Extract the (x, y) coordinate from the center of the cell holding the provided text.  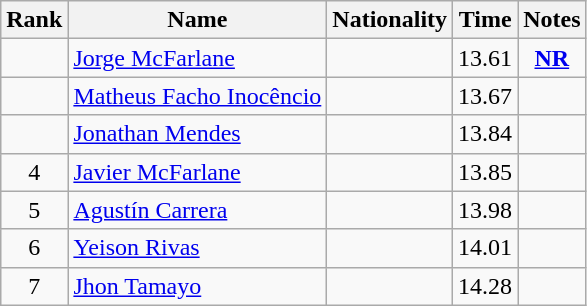
14.28 (486, 286)
4 (34, 172)
6 (34, 248)
Name (198, 20)
13.67 (486, 96)
13.84 (486, 134)
13.61 (486, 58)
NR (552, 58)
Nationality (390, 20)
5 (34, 210)
Rank (34, 20)
Matheus Facho Inocêncio (198, 96)
Jonathan Mendes (198, 134)
Yeison Rivas (198, 248)
13.98 (486, 210)
Jorge McFarlane (198, 58)
7 (34, 286)
Jhon Tamayo (198, 286)
14.01 (486, 248)
Javier McFarlane (198, 172)
Time (486, 20)
13.85 (486, 172)
Notes (552, 20)
Agustín Carrera (198, 210)
